Locate the cell with the specified text and output its [x, y] center coordinate. 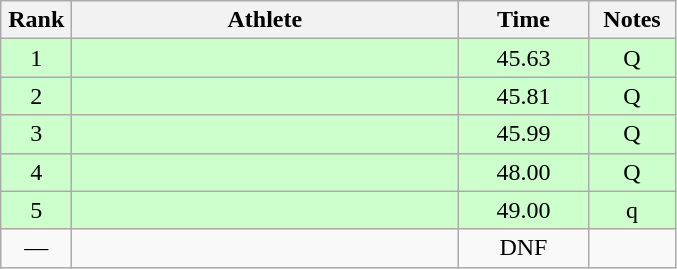
Rank [36, 20]
48.00 [524, 172]
45.99 [524, 134]
1 [36, 58]
— [36, 248]
q [632, 210]
4 [36, 172]
3 [36, 134]
2 [36, 96]
45.63 [524, 58]
49.00 [524, 210]
Time [524, 20]
45.81 [524, 96]
Notes [632, 20]
DNF [524, 248]
Athlete [265, 20]
5 [36, 210]
